Provide the [X, Y] coordinate of the cell's center where the given text is located.  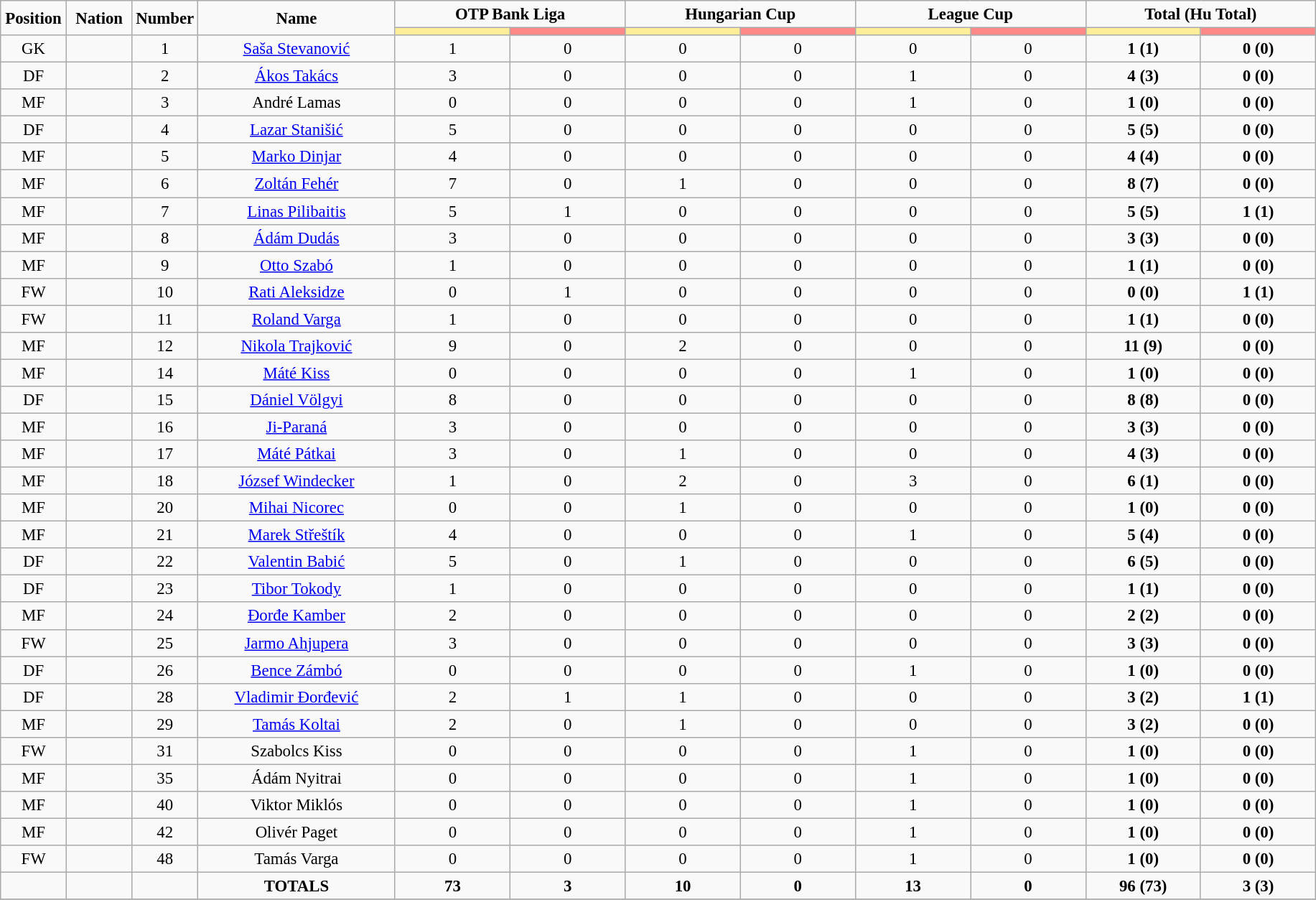
8 (7) [1143, 184]
13 [913, 886]
Ádám Dudás [297, 238]
Tamás Koltai [297, 724]
Bence Zámbó [297, 670]
GK [34, 49]
Total (Hu Total) [1200, 14]
Vladimir Đorđević [297, 697]
15 [165, 400]
25 [165, 643]
Valentin Babić [297, 562]
2 (2) [1143, 616]
18 [165, 481]
21 [165, 535]
Lazar Stanišić [297, 130]
22 [165, 562]
6 (5) [1143, 562]
8 (8) [1143, 400]
5 (4) [1143, 535]
14 [165, 373]
73 [452, 886]
11 [165, 319]
Hungarian Cup [741, 14]
Tibor Tokody [297, 589]
26 [165, 670]
35 [165, 778]
Máté Kiss [297, 373]
League Cup [971, 14]
31 [165, 751]
Olivér Paget [297, 832]
16 [165, 427]
Zoltán Fehér [297, 184]
Viktor Miklós [297, 805]
4 (4) [1143, 157]
Đorđe Kamber [297, 616]
Jarmo Ahjupera [297, 643]
Ji-Paraná [297, 427]
Tamás Varga [297, 859]
Marek Střeštík [297, 535]
Ákos Takács [297, 76]
40 [165, 805]
6 [165, 184]
Mihai Nicorec [297, 508]
Saša Stevanović [297, 49]
Rati Aleksidze [297, 292]
12 [165, 346]
29 [165, 724]
20 [165, 508]
Number [165, 18]
48 [165, 859]
Position [34, 18]
Linas Pilibaitis [297, 211]
Name [297, 18]
Otto Szabó [297, 265]
28 [165, 697]
Marko Dinjar [297, 157]
Szabolcs Kiss [297, 751]
Ádám Nyitrai [297, 778]
Nikola Trajković [297, 346]
André Lamas [297, 103]
6 (1) [1143, 481]
Roland Varga [297, 319]
42 [165, 832]
Nation [99, 18]
23 [165, 589]
96 (73) [1143, 886]
24 [165, 616]
Dániel Völgyi [297, 400]
11 (9) [1143, 346]
József Windecker [297, 481]
OTP Bank Liga [510, 14]
17 [165, 454]
Máté Pátkai [297, 454]
TOTALS [297, 886]
